Scan for the cell matching the given text and deliver its [x, y] coordinate at center. 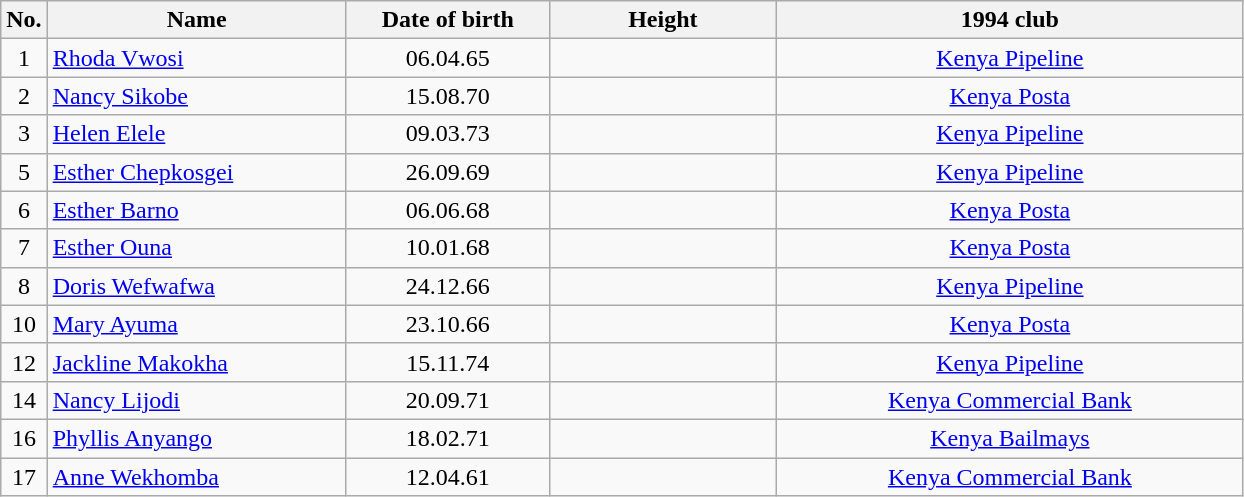
15.11.74 [448, 362]
Helen Elele [196, 134]
06.04.65 [448, 58]
Esther Barno [196, 210]
5 [24, 172]
09.03.73 [448, 134]
No. [24, 20]
15.08.70 [448, 96]
Name [196, 20]
Esther Chepkosgei [196, 172]
Nancy Sikobe [196, 96]
Jackline Makokha [196, 362]
Mary Ayuma [196, 324]
24.12.66 [448, 286]
Phyllis Anyango [196, 438]
Kenya Bailmays [1010, 438]
6 [24, 210]
14 [24, 400]
18.02.71 [448, 438]
1994 club [1010, 20]
20.09.71 [448, 400]
10.01.68 [448, 248]
17 [24, 477]
Anne Wekhomba [196, 477]
23.10.66 [448, 324]
Esther Ouna [196, 248]
10 [24, 324]
Date of birth [448, 20]
2 [24, 96]
Height [662, 20]
Rhoda Vwosi [196, 58]
7 [24, 248]
Nancy Lijodi [196, 400]
1 [24, 58]
12.04.61 [448, 477]
Doris Wefwafwa [196, 286]
12 [24, 362]
26.09.69 [448, 172]
16 [24, 438]
06.06.68 [448, 210]
8 [24, 286]
3 [24, 134]
